Determine the (X, Y) coordinate at the center of the cell enclosing the given text.  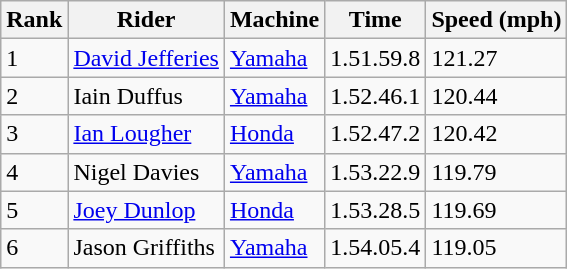
Jason Griffiths (146, 248)
1.51.59.8 (376, 58)
119.79 (496, 172)
Rank (34, 20)
3 (34, 134)
Time (376, 20)
4 (34, 172)
Machine (274, 20)
119.69 (496, 210)
6 (34, 248)
1.53.22.9 (376, 172)
Nigel Davies (146, 172)
119.05 (496, 248)
2 (34, 96)
Joey Dunlop (146, 210)
121.27 (496, 58)
Iain Duffus (146, 96)
1 (34, 58)
Rider (146, 20)
120.42 (496, 134)
1.54.05.4 (376, 248)
David Jefferies (146, 58)
1.53.28.5 (376, 210)
Speed (mph) (496, 20)
120.44 (496, 96)
1.52.46.1 (376, 96)
Ian Lougher (146, 134)
5 (34, 210)
1.52.47.2 (376, 134)
